Detect which cell encompasses the target text, then output its (X, Y) center coordinate. 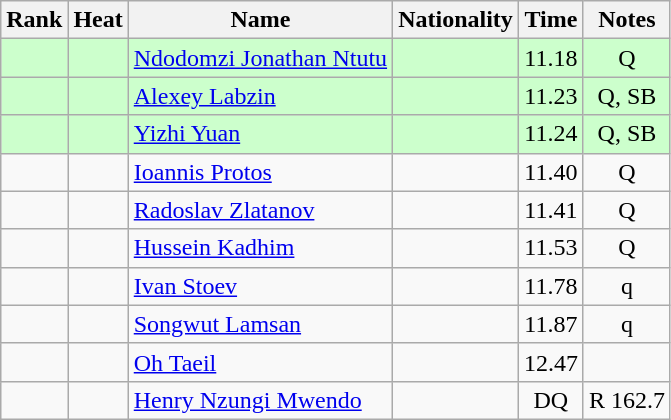
Ndodomzi Jonathan Ntutu (260, 58)
11.23 (550, 96)
Notes (626, 20)
Oh Taeil (260, 362)
Name (260, 20)
DQ (550, 400)
Hussein Kadhim (260, 248)
Ioannis Protos (260, 172)
Songwut Lamsan (260, 324)
11.53 (550, 248)
R 162.7 (626, 400)
11.41 (550, 210)
11.24 (550, 134)
Time (550, 20)
11.18 (550, 58)
Heat (98, 20)
Alexey Labzin (260, 96)
11.78 (550, 286)
Henry Nzungi Mwendo (260, 400)
Nationality (456, 20)
11.87 (550, 324)
Radoslav Zlatanov (260, 210)
Rank (34, 20)
12.47 (550, 362)
Yizhi Yuan (260, 134)
11.40 (550, 172)
Ivan Stoev (260, 286)
